Extract the [x, y] coordinate from the center of the cell holding the provided text.  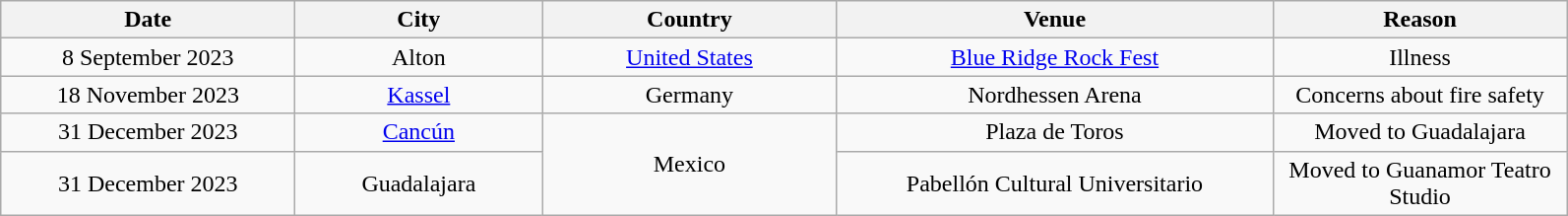
Plaza de Toros [1055, 132]
Reason [1419, 20]
Venue [1055, 20]
Illness [1419, 57]
Moved to Guanamor Teatro Studio [1419, 183]
8 September 2023 [148, 57]
Cancún [419, 132]
Nordhessen Arena [1055, 95]
18 November 2023 [148, 95]
Guadalajara [419, 183]
Pabellón Cultural Universitario [1055, 183]
Moved to Guadalajara [1419, 132]
Date [148, 20]
City [419, 20]
Kassel [419, 95]
Country [689, 20]
Blue Ridge Rock Fest [1055, 57]
Concerns about fire safety [1419, 95]
Alton [419, 57]
Mexico [689, 164]
Germany [689, 95]
United States [689, 57]
